Provide the [x, y] coordinate of the cell's center where the given text is located.  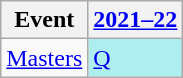
Event [44, 20]
2021–22 [136, 20]
Q [136, 58]
Masters [44, 58]
